Find where the given text appears and provide that cell's center as [X, Y] coordinate. 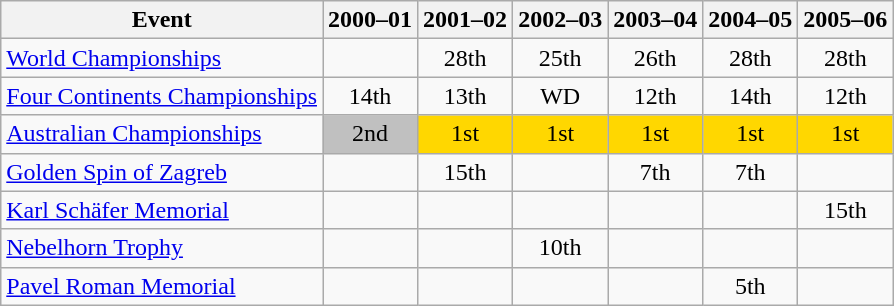
25th [560, 58]
2005–06 [846, 20]
10th [560, 248]
2000–01 [370, 20]
5th [750, 286]
Karl Schäfer Memorial [162, 210]
2001–02 [466, 20]
2nd [370, 134]
13th [466, 96]
WD [560, 96]
Event [162, 20]
2004–05 [750, 20]
2003–04 [656, 20]
Golden Spin of Zagreb [162, 172]
Australian Championships [162, 134]
26th [656, 58]
2002–03 [560, 20]
Pavel Roman Memorial [162, 286]
Four Continents Championships [162, 96]
World Championships [162, 58]
Nebelhorn Trophy [162, 248]
